Extract the (X, Y) coordinate from the center of the cell holding the provided text.  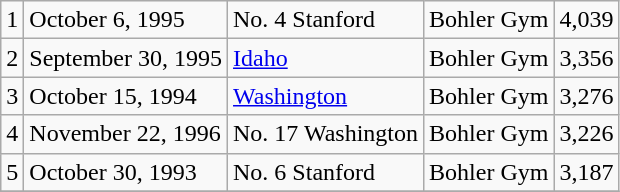
5 (12, 172)
Washington (326, 96)
3 (12, 96)
3,226 (586, 134)
No. 17 Washington (326, 134)
Idaho (326, 58)
October 15, 1994 (126, 96)
October 6, 1995 (126, 20)
3,276 (586, 96)
4,039 (586, 20)
3,356 (586, 58)
October 30, 1993 (126, 172)
September 30, 1995 (126, 58)
2 (12, 58)
No. 6 Stanford (326, 172)
3,187 (586, 172)
No. 4 Stanford (326, 20)
1 (12, 20)
4 (12, 134)
November 22, 1996 (126, 134)
